Return [X, Y] of the center of cell containing provided text 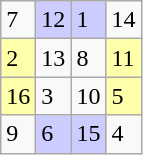
2 [18, 58]
9 [18, 134]
8 [88, 58]
6 [54, 134]
13 [54, 58]
7 [18, 20]
15 [88, 134]
11 [124, 58]
14 [124, 20]
12 [54, 20]
4 [124, 134]
1 [88, 20]
5 [124, 96]
3 [54, 96]
10 [88, 96]
16 [18, 96]
